Determine the [x, y] coordinate at the center of the cell enclosing the given text.  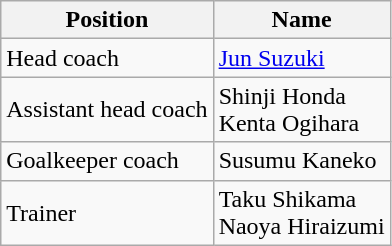
Name [302, 20]
Goalkeeper coach [107, 161]
Trainer [107, 212]
Shinji Honda Kenta Ogihara [302, 110]
Assistant head coach [107, 110]
Jun Suzuki [302, 58]
Susumu Kaneko [302, 161]
Taku Shikama Naoya Hiraizumi [302, 212]
Head coach [107, 58]
Position [107, 20]
